Return [x, y] of the center of cell containing provided text 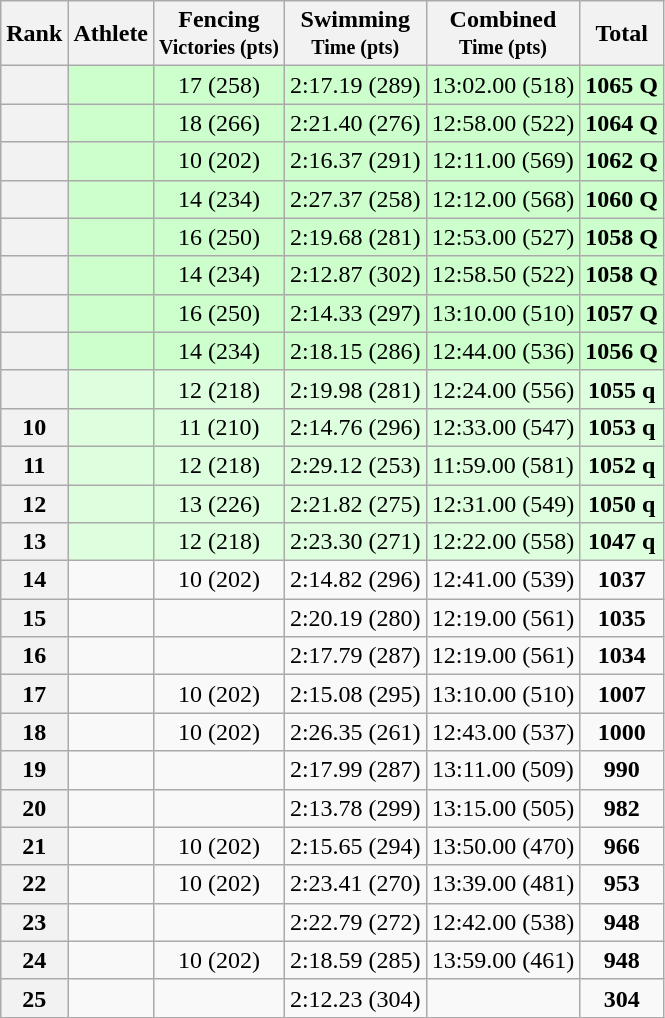
13:15.00 (505) [503, 808]
12:31.00 (549) [503, 503]
2:13.78 (299) [355, 808]
1034 [622, 656]
2:21.82 (275) [355, 503]
2:17.79 (287) [355, 656]
12:11.00 (569) [503, 161]
2:19.98 (281) [355, 389]
1035 [622, 618]
Athlete [111, 34]
12:41.00 (539) [503, 580]
966 [622, 846]
1064 Q [622, 123]
2:23.30 (271) [355, 542]
20 [34, 808]
2:18.59 (285) [355, 960]
2:26.35 (261) [355, 732]
13:02.00 (518) [503, 85]
12:42.00 (538) [503, 922]
2:23.41 (270) [355, 884]
304 [622, 998]
Swimming Time (pts) [355, 34]
2:14.33 (297) [355, 313]
11:59.00 (581) [503, 465]
17 [34, 694]
12:58.00 (522) [503, 123]
15 [34, 618]
1000 [622, 732]
14 [34, 580]
2:19.68 (281) [355, 237]
11 [34, 465]
1062 Q [622, 161]
2:15.65 (294) [355, 846]
12 [34, 503]
12:58.50 (522) [503, 275]
12:24.00 (556) [503, 389]
12:12.00 (568) [503, 199]
12:44.00 (536) [503, 351]
13 [34, 542]
12:33.00 (547) [503, 427]
18 [34, 732]
Rank [34, 34]
1065 Q [622, 85]
1056 Q [622, 351]
1060 Q [622, 199]
13:50.00 (470) [503, 846]
17 (258) [220, 85]
13:11.00 (509) [503, 770]
2:12.87 (302) [355, 275]
25 [34, 998]
18 (266) [220, 123]
1052 q [622, 465]
2:18.15 (286) [355, 351]
22 [34, 884]
1053 q [622, 427]
2:15.08 (295) [355, 694]
Combined Time (pts) [503, 34]
Total [622, 34]
2:12.23 (304) [355, 998]
2:16.37 (291) [355, 161]
982 [622, 808]
13 (226) [220, 503]
2:22.79 (272) [355, 922]
1037 [622, 580]
12:53.00 (527) [503, 237]
953 [622, 884]
2:29.12 (253) [355, 465]
10 [34, 427]
2:14.82 (296) [355, 580]
1007 [622, 694]
19 [34, 770]
Fencing Victories (pts) [220, 34]
2:14.76 (296) [355, 427]
1057 Q [622, 313]
11 (210) [220, 427]
2:17.99 (287) [355, 770]
990 [622, 770]
1055 q [622, 389]
23 [34, 922]
13:39.00 (481) [503, 884]
16 [34, 656]
12:22.00 (558) [503, 542]
21 [34, 846]
13:59.00 (461) [503, 960]
12:43.00 (537) [503, 732]
1050 q [622, 503]
24 [34, 960]
2:21.40 (276) [355, 123]
2:20.19 (280) [355, 618]
1047 q [622, 542]
2:27.37 (258) [355, 199]
2:17.19 (289) [355, 85]
